Scan for the cell matching the given text and deliver its (X, Y) coordinate at center. 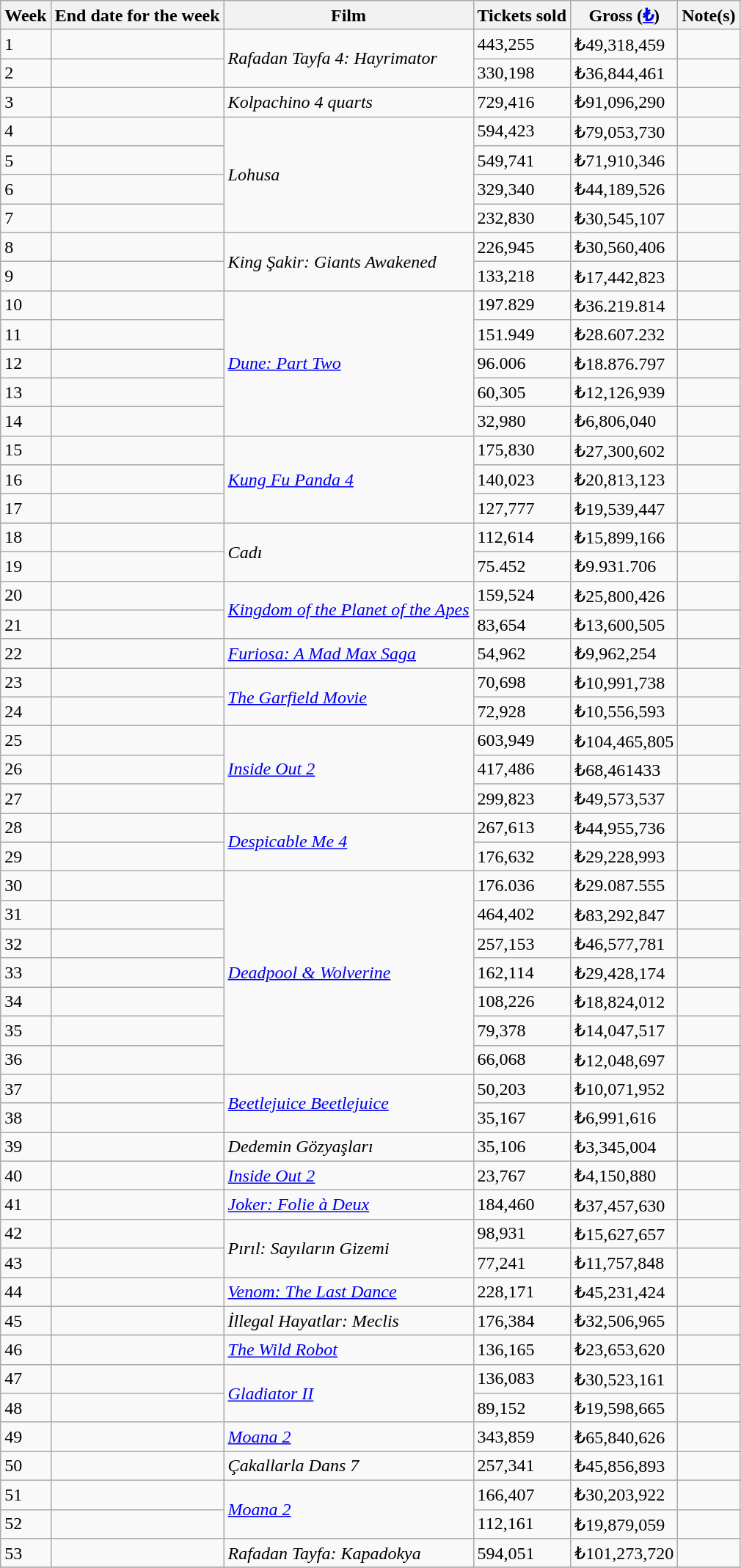
330,198 (522, 73)
35,106 (522, 1147)
₺28.607.232 (624, 334)
Rafadan Tayfa 4: Hayrimator (348, 59)
44 (26, 1292)
₺10,991,738 (624, 683)
₺37,457,630 (624, 1205)
₺30,545,107 (624, 219)
89,152 (522, 1408)
Kung Fu Panda 4 (348, 480)
75.452 (522, 566)
₺19,539,447 (624, 508)
6 (26, 189)
1 (26, 44)
Dedemin Gözyaşları (348, 1147)
₺32,506,965 (624, 1321)
₺29,428,174 (624, 972)
41 (26, 1205)
Çakallarla Dans 7 (348, 1466)
14 (26, 422)
50,203 (522, 1089)
52 (26, 1524)
Dune: Part Two (348, 363)
₺65,840,626 (624, 1437)
₺10,556,593 (624, 711)
₺30,560,406 (624, 247)
32,980 (522, 422)
45 (26, 1321)
25 (26, 741)
₺71,910,346 (624, 161)
37 (26, 1089)
₺9.931.706 (624, 566)
53 (26, 1553)
77,241 (522, 1263)
12 (26, 364)
34 (26, 1002)
₺49,573,537 (624, 799)
140,023 (522, 480)
28 (26, 827)
60,305 (522, 392)
23 (26, 683)
21 (26, 625)
Note(s) (709, 15)
36 (26, 1060)
176.036 (522, 886)
267,613 (522, 827)
₺15,899,166 (624, 538)
King Şakir: Giants Awakened (348, 261)
Kingdom of the Planet of the Apes (348, 610)
159,524 (522, 596)
₺79,053,730 (624, 131)
9 (26, 276)
127,777 (522, 508)
₺27,300,602 (624, 450)
Furiosa: A Mad Max Saga (348, 653)
17 (26, 508)
₺45,856,893 (624, 1466)
15 (26, 450)
31 (26, 915)
İllegal Hayatlar: Meclis (348, 1321)
7 (26, 219)
175,830 (522, 450)
26 (26, 769)
₺15,627,657 (624, 1234)
32 (26, 944)
197.829 (522, 305)
47 (26, 1379)
₺19,879,059 (624, 1524)
Kolpachino 4 quarts (348, 102)
₺11,757,848 (624, 1263)
₺20,813,123 (624, 480)
176,384 (522, 1321)
Lohusa (348, 175)
₺29.087.555 (624, 886)
₺83,292,847 (624, 915)
48 (26, 1408)
₺17,442,823 (624, 276)
4 (26, 131)
184,460 (522, 1205)
38 (26, 1118)
162,114 (522, 972)
Cadı (348, 552)
20 (26, 596)
72,928 (522, 711)
50 (26, 1466)
464,402 (522, 915)
Venom: The Last Dance (348, 1292)
Gross (₺) (624, 15)
₺29,228,993 (624, 857)
₺19,598,665 (624, 1408)
Joker: Folie à Deux (348, 1205)
₺45,231,424 (624, 1292)
₺30,523,161 (624, 1379)
Despicable Me 4 (348, 842)
₺104,465,805 (624, 741)
29 (26, 857)
133,218 (522, 276)
10 (26, 305)
The Wild Robot (348, 1350)
₺49,318,459 (624, 44)
443,255 (522, 44)
39 (26, 1147)
257,341 (522, 1466)
Deadpool & Wolverine (348, 972)
₺3,345,004 (624, 1147)
27 (26, 799)
51 (26, 1495)
Pırıl: Sayıların Gizemi (348, 1248)
₺46,577,781 (624, 944)
166,407 (522, 1495)
23,767 (522, 1176)
11 (26, 334)
151.949 (522, 334)
₺44,189,526 (624, 189)
Week (26, 15)
3 (26, 102)
₺14,047,517 (624, 1030)
417,486 (522, 769)
66,068 (522, 1060)
343,859 (522, 1437)
22 (26, 653)
₺101,273,720 (624, 1553)
112,161 (522, 1524)
299,823 (522, 799)
603,949 (522, 741)
2 (26, 73)
The Garfield Movie (348, 697)
70,698 (522, 683)
329,340 (522, 189)
₺6,991,616 (624, 1118)
₺36,844,461 (624, 73)
13 (26, 392)
54,962 (522, 653)
35,167 (522, 1118)
16 (26, 480)
96.006 (522, 364)
33 (26, 972)
Gladiator II (348, 1393)
₺13,600,505 (624, 625)
40 (26, 1176)
End date for the week (137, 15)
₺4,150,880 (624, 1176)
₺10,071,952 (624, 1089)
46 (26, 1350)
₺68,461433 (624, 769)
Film (348, 15)
₺6,806,040 (624, 422)
₺30,203,922 (624, 1495)
₺36.219.814 (624, 305)
108,226 (522, 1002)
₺44,955,736 (624, 827)
Rafadan Tayfa: Kapadokya (348, 1553)
Beetlejuice Beetlejuice (348, 1103)
79,378 (522, 1030)
43 (26, 1263)
₺12,126,939 (624, 392)
228,171 (522, 1292)
₺12,048,697 (624, 1060)
19 (26, 566)
232,830 (522, 219)
136,083 (522, 1379)
42 (26, 1234)
112,614 (522, 538)
594,051 (522, 1553)
18 (26, 538)
5 (26, 161)
549,741 (522, 161)
₺9,962,254 (624, 653)
83,654 (522, 625)
30 (26, 886)
226,945 (522, 247)
24 (26, 711)
₺25,800,426 (624, 596)
₺18.876.797 (624, 364)
176,632 (522, 857)
49 (26, 1437)
₺91,096,290 (624, 102)
257,153 (522, 944)
Tickets sold (522, 15)
98,931 (522, 1234)
729,416 (522, 102)
₺23,653,620 (624, 1350)
594,423 (522, 131)
35 (26, 1030)
₺18,824,012 (624, 1002)
8 (26, 247)
136,165 (522, 1350)
